Pinpoint the cell where the given text exists, returning its (x, y) midpoint coordinate. 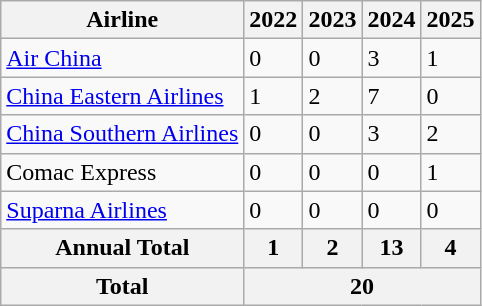
2025 (450, 20)
Total (122, 286)
Airline (122, 20)
Suparna Airlines (122, 210)
Comac Express (122, 172)
13 (392, 248)
China Eastern Airlines (122, 96)
China Southern Airlines (122, 134)
2022 (274, 20)
2023 (332, 20)
20 (362, 286)
Air China (122, 58)
7 (392, 96)
4 (450, 248)
2024 (392, 20)
Annual Total (122, 248)
